Identify which cell holds the provided text, then report its (X, Y) central coordinate. 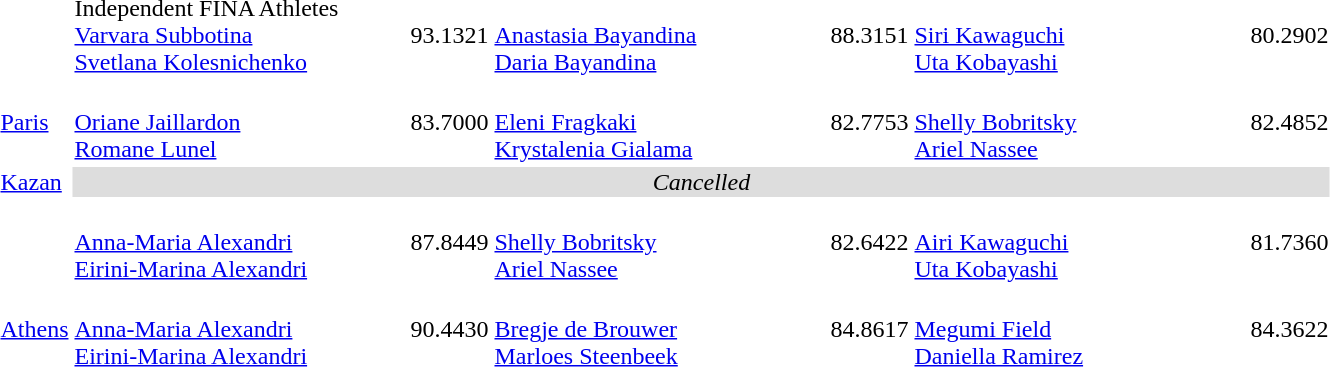
Cancelled (702, 182)
Airi Kawaguchi Uta Kobayashi (1080, 242)
87.8449 (450, 242)
82.7753 (870, 122)
82.4852 (1290, 122)
82.6422 (870, 242)
Eleni Fragkaki Krystalenia Gialama (660, 122)
81.7360 (1290, 242)
83.7000 (450, 122)
Anna-Maria Alexandri Eirini-Marina Alexandri (240, 242)
Oriane Jaillardon Romane Lunel (240, 122)
